Capture the cell that displays the provided text and extract its [x, y] central coordinate. 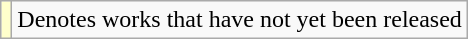
Denotes works that have not yet been released [240, 20]
